Return the (X, Y) coordinate for the center point of the cell that contains the specified text.  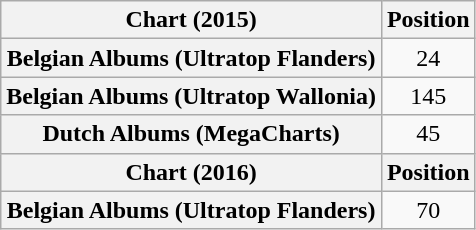
45 (428, 134)
Belgian Albums (Ultratop Wallonia) (192, 96)
70 (428, 210)
Chart (2016) (192, 172)
Chart (2015) (192, 20)
24 (428, 58)
145 (428, 96)
Dutch Albums (MegaCharts) (192, 134)
